Capture the cell that displays the provided text and extract its (x, y) central coordinate. 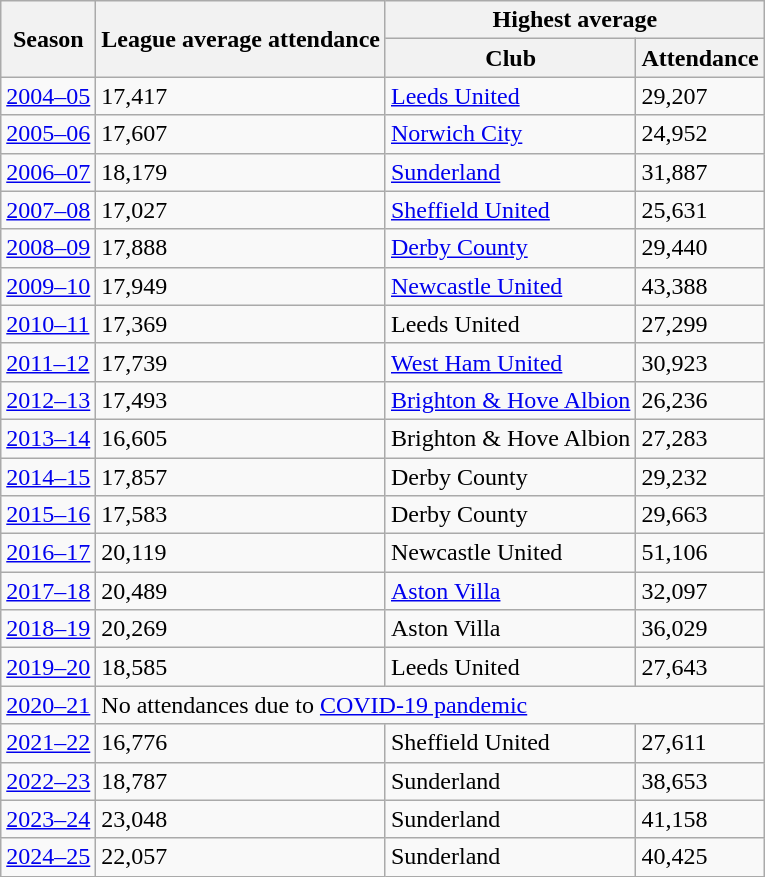
18,585 (241, 667)
27,643 (700, 667)
League average attendance (241, 39)
No attendances due to COVID-19 pandemic (430, 705)
17,739 (241, 362)
20,269 (241, 629)
2014–15 (48, 477)
43,388 (700, 286)
2012–13 (48, 400)
2011–12 (48, 362)
Season (48, 39)
36,029 (700, 629)
2010–11 (48, 324)
24,952 (700, 134)
18,179 (241, 172)
2020–21 (48, 705)
2009–10 (48, 286)
16,605 (241, 438)
27,283 (700, 438)
17,949 (241, 286)
29,207 (700, 96)
2007–08 (48, 210)
2015–16 (48, 515)
27,299 (700, 324)
20,489 (241, 591)
2023–24 (48, 819)
2004–05 (48, 96)
26,236 (700, 400)
30,923 (700, 362)
20,119 (241, 553)
2016–17 (48, 553)
25,631 (700, 210)
29,440 (700, 248)
17,417 (241, 96)
17,369 (241, 324)
41,158 (700, 819)
17,027 (241, 210)
2008–09 (48, 248)
2006–07 (48, 172)
2018–19 (48, 629)
Club (510, 58)
17,857 (241, 477)
Highest average (574, 20)
22,057 (241, 857)
16,776 (241, 743)
17,607 (241, 134)
51,106 (700, 553)
Norwich City (510, 134)
2019–20 (48, 667)
31,887 (700, 172)
40,425 (700, 857)
2013–14 (48, 438)
29,663 (700, 515)
Attendance (700, 58)
17,583 (241, 515)
23,048 (241, 819)
2024–25 (48, 857)
29,232 (700, 477)
18,787 (241, 781)
2022–23 (48, 781)
32,097 (700, 591)
2017–18 (48, 591)
2021–22 (48, 743)
27,611 (700, 743)
West Ham United (510, 362)
2005–06 (48, 134)
17,493 (241, 400)
17,888 (241, 248)
38,653 (700, 781)
